Search for the cell housing the specified text and yield its (x, y) center coordinate. 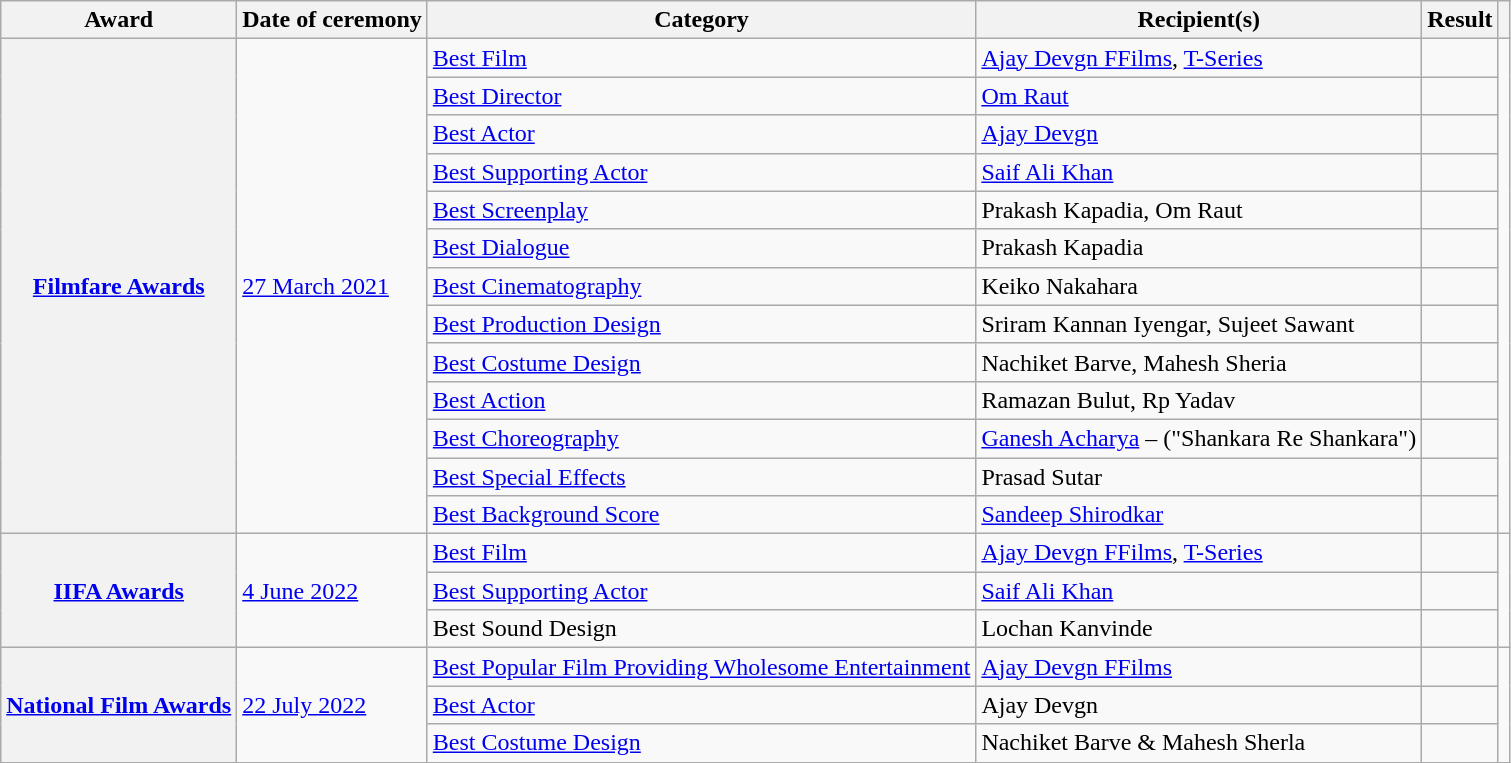
Ganesh Acharya – ("Shankara Re Shankara") (1199, 438)
Nachiket Barve, Mahesh Sheria (1199, 362)
Keiko Nakahara (1199, 286)
Date of ceremony (332, 20)
Ramazan Bulut, Rp Yadav (1199, 400)
Best Special Effects (702, 477)
Best Cinematography (702, 286)
Best Popular Film Providing Wholesome Entertainment (702, 667)
Best Dialogue (702, 248)
Prakash Kapadia, Om Raut (1199, 210)
4 June 2022 (332, 591)
Sriram Kannan Iyengar, Sujeet Sawant (1199, 324)
Best Screenplay (702, 210)
Result (1460, 20)
22 July 2022 (332, 705)
Om Raut (1199, 96)
Ajay Devgn FFilms (1199, 667)
Category (702, 20)
Best Production Design (702, 324)
Best Choreography (702, 438)
27 March 2021 (332, 286)
Sandeep Shirodkar (1199, 515)
Best Action (702, 400)
Lochan Kanvinde (1199, 629)
Nachiket Barve & Mahesh Sherla (1199, 743)
Best Sound Design (702, 629)
National Film Awards (119, 705)
IIFA Awards (119, 591)
Best Director (702, 96)
Best Background Score (702, 515)
Prakash Kapadia (1199, 248)
Award (119, 20)
Recipient(s) (1199, 20)
Filmfare Awards (119, 286)
Prasad Sutar (1199, 477)
